Search for the cell housing the specified text and yield its [x, y] center coordinate. 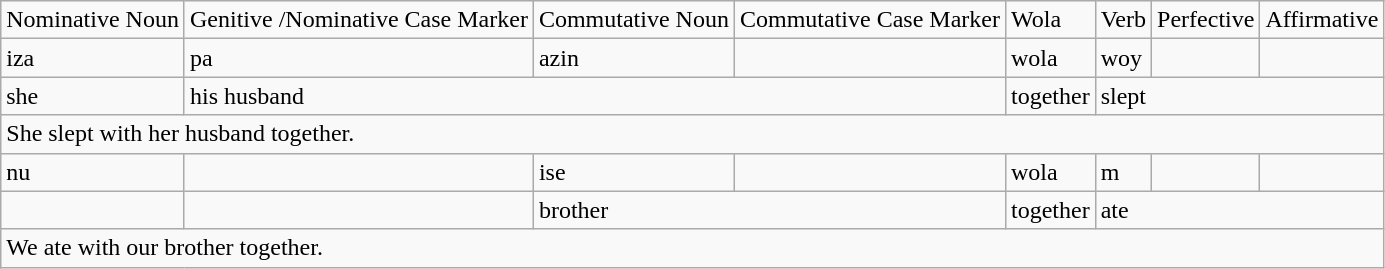
Wola [1050, 20]
Verb [1123, 20]
iza [93, 58]
m [1123, 172]
Perfective [1206, 20]
Commutative Case Marker [870, 20]
pa [358, 58]
his husband [594, 96]
Affirmative [1322, 20]
azin [634, 58]
brother [769, 210]
Nominative Noun [93, 20]
slept [1240, 96]
Commutative Noun [634, 20]
Genitive /Nominative Case Marker [358, 20]
ate [1240, 210]
She slept with her husband together. [692, 134]
We ate with our brother together. [692, 248]
woy [1123, 58]
nu [93, 172]
ise [634, 172]
she [93, 96]
